Detect which cell encompasses the target text, then output its [X, Y] center coordinate. 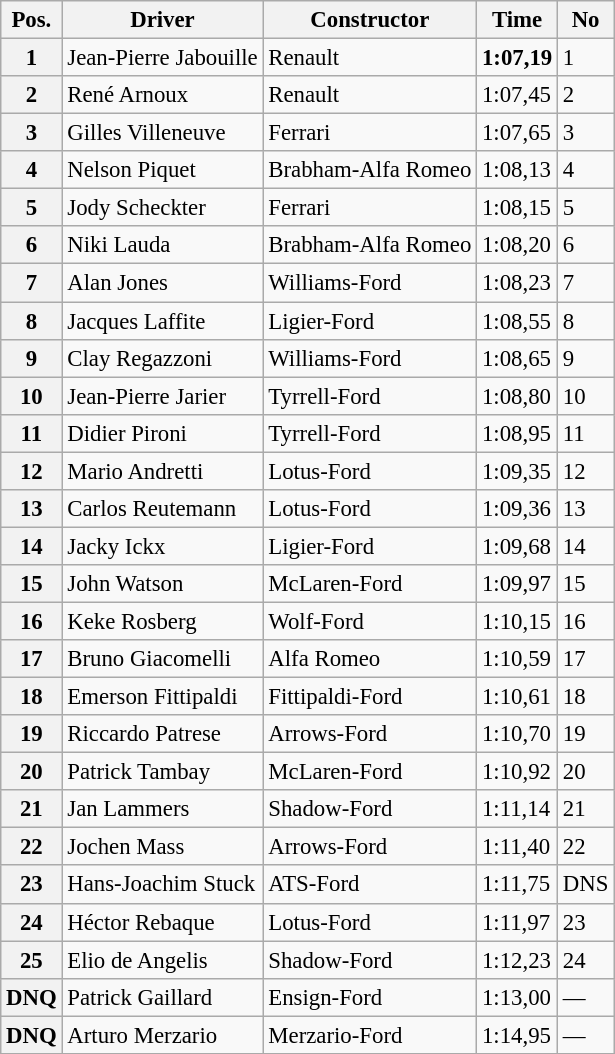
Alan Jones [162, 283]
Jochen Mass [162, 847]
1:08,55 [518, 321]
Arturo Merzario [162, 1035]
Didier Pironi [162, 433]
1:08,23 [518, 283]
Niki Lauda [162, 245]
Jacky Ickx [162, 546]
1:11,97 [518, 922]
Emerson Fittipaldi [162, 697]
1:08,13 [518, 170]
Merzario-Ford [370, 1035]
Time [518, 20]
Gilles Villeneuve [162, 133]
Riccardo Patrese [162, 734]
Wolf-Ford [370, 621]
Bruno Giacomelli [162, 659]
Fittipaldi-Ford [370, 697]
1:13,00 [518, 997]
No [585, 20]
Clay Regazzoni [162, 358]
1:11,40 [518, 847]
Constructor [370, 20]
1:09,97 [518, 584]
1:08,15 [518, 208]
Ensign-Ford [370, 997]
1:12,23 [518, 960]
1:08,20 [518, 245]
1:11,75 [518, 885]
1:09,36 [518, 509]
1:08,65 [518, 358]
John Watson [162, 584]
Jean-Pierre Jarier [162, 396]
René Arnoux [162, 95]
Patrick Tambay [162, 772]
Jan Lammers [162, 809]
Jacques Laffite [162, 321]
1:07,19 [518, 58]
1:10,59 [518, 659]
1:09,35 [518, 471]
Pos. [32, 20]
ATS-Ford [370, 885]
1:10,61 [518, 697]
Driver [162, 20]
Alfa Romeo [370, 659]
DNS [585, 885]
1:07,65 [518, 133]
1:08,80 [518, 396]
1:14,95 [518, 1035]
Carlos Reutemann [162, 509]
25 [32, 960]
Jody Scheckter [162, 208]
Héctor Rebaque [162, 922]
1:11,14 [518, 809]
1:09,68 [518, 546]
1:10,92 [518, 772]
1:10,70 [518, 734]
1:07,45 [518, 95]
Nelson Piquet [162, 170]
Mario Andretti [162, 471]
1:08,95 [518, 433]
Elio de Angelis [162, 960]
Patrick Gaillard [162, 997]
Hans-Joachim Stuck [162, 885]
1:10,15 [518, 621]
Keke Rosberg [162, 621]
Jean-Pierre Jabouille [162, 58]
